For the text-containing cell, return its midpoint in [X, Y] coordinate format. 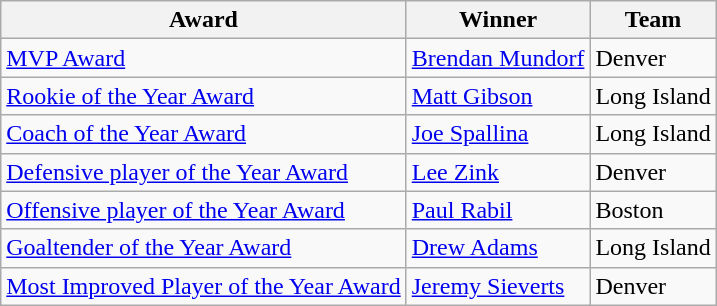
Brendan Mundorf [498, 58]
Matt Gibson [498, 96]
Jeremy Sieverts [498, 286]
MVP Award [204, 58]
Team [653, 20]
Award [204, 20]
Goaltender of the Year Award [204, 248]
Coach of the Year Award [204, 134]
Lee Zink [498, 172]
Drew Adams [498, 248]
Rookie of the Year Award [204, 96]
Most Improved Player of the Year Award [204, 286]
Winner [498, 20]
Defensive player of the Year Award [204, 172]
Joe Spallina [498, 134]
Boston [653, 210]
Offensive player of the Year Award [204, 210]
Paul Rabil [498, 210]
